Output the [x, y] coordinate of the center of the cell containing the given text.  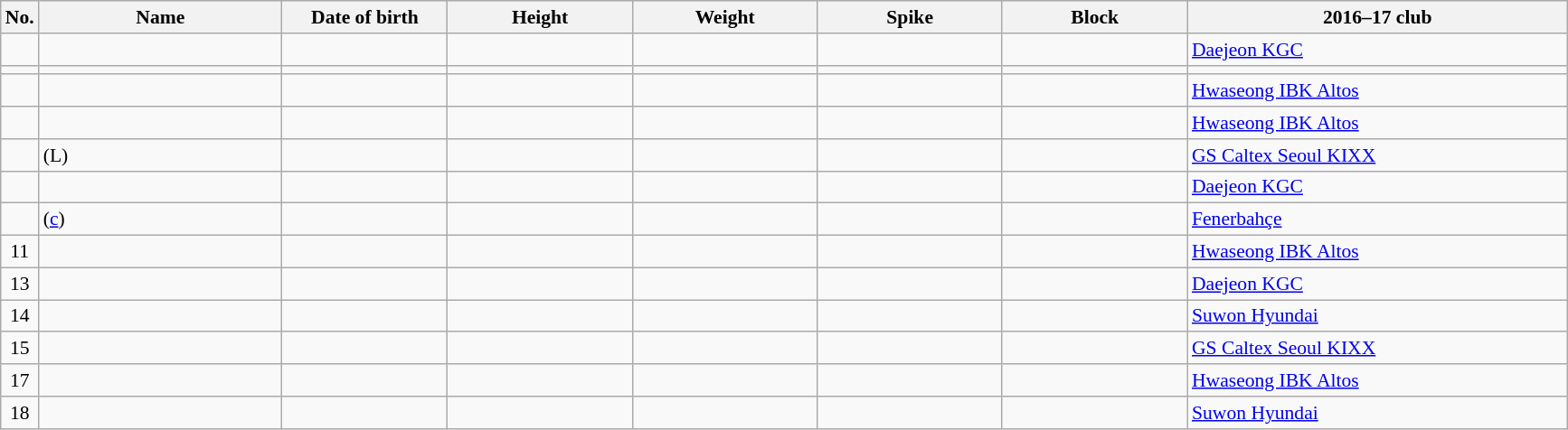
13 [20, 284]
18 [20, 413]
(c) [161, 220]
No. [20, 17]
17 [20, 380]
Block [1094, 17]
15 [20, 349]
Date of birth [365, 17]
Name [161, 17]
Spike [910, 17]
11 [20, 252]
2016–17 club [1378, 17]
Height [541, 17]
Fenerbahçe [1378, 220]
(L) [161, 155]
14 [20, 316]
Weight [725, 17]
